Provide the [x, y] coordinate of the cell's center where the given text is located.  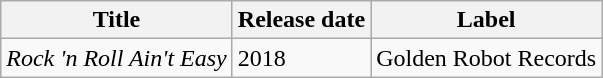
Release date [301, 20]
2018 [301, 58]
Rock 'n Roll Ain't Easy [117, 58]
Label [486, 20]
Golden Robot Records [486, 58]
Title [117, 20]
